Find where the given text appears and provide that cell's center as [X, Y] coordinate. 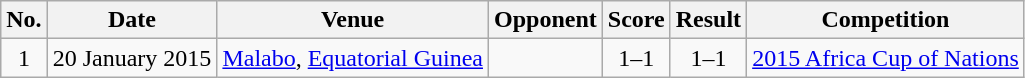
Venue [353, 20]
Date [132, 20]
20 January 2015 [132, 58]
2015 Africa Cup of Nations [886, 58]
No. [24, 20]
Competition [886, 20]
Score [636, 20]
Result [708, 20]
Opponent [546, 20]
Malabo, Equatorial Guinea [353, 58]
1 [24, 58]
